Return (x, y) of the center of cell containing provided text 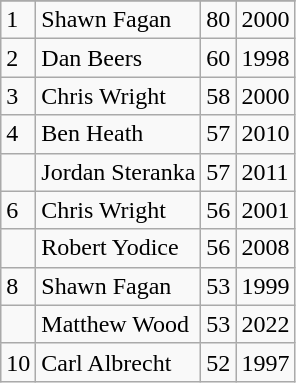
Robert Yodice (118, 248)
1998 (266, 58)
2011 (266, 172)
Carl Albrecht (118, 362)
1 (18, 20)
1999 (266, 286)
Matthew Wood (118, 324)
3 (18, 96)
60 (218, 58)
2008 (266, 248)
10 (18, 362)
Ben Heath (118, 134)
52 (218, 362)
2001 (266, 210)
Dan Beers (118, 58)
2010 (266, 134)
4 (18, 134)
2 (18, 58)
1997 (266, 362)
8 (18, 286)
Jordan Steranka (118, 172)
80 (218, 20)
58 (218, 96)
6 (18, 210)
2022 (266, 324)
